Find where the given text appears and provide that cell's center as (X, Y) coordinate. 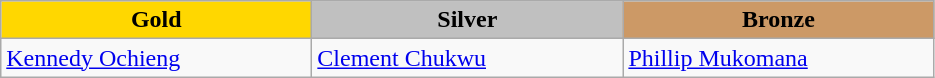
Gold (156, 20)
Clement Chukwu (468, 58)
Silver (468, 20)
Bronze (778, 20)
Phillip Mukomana (778, 58)
Kennedy Ochieng (156, 58)
